Detect which cell encompasses the target text, then output its (X, Y) center coordinate. 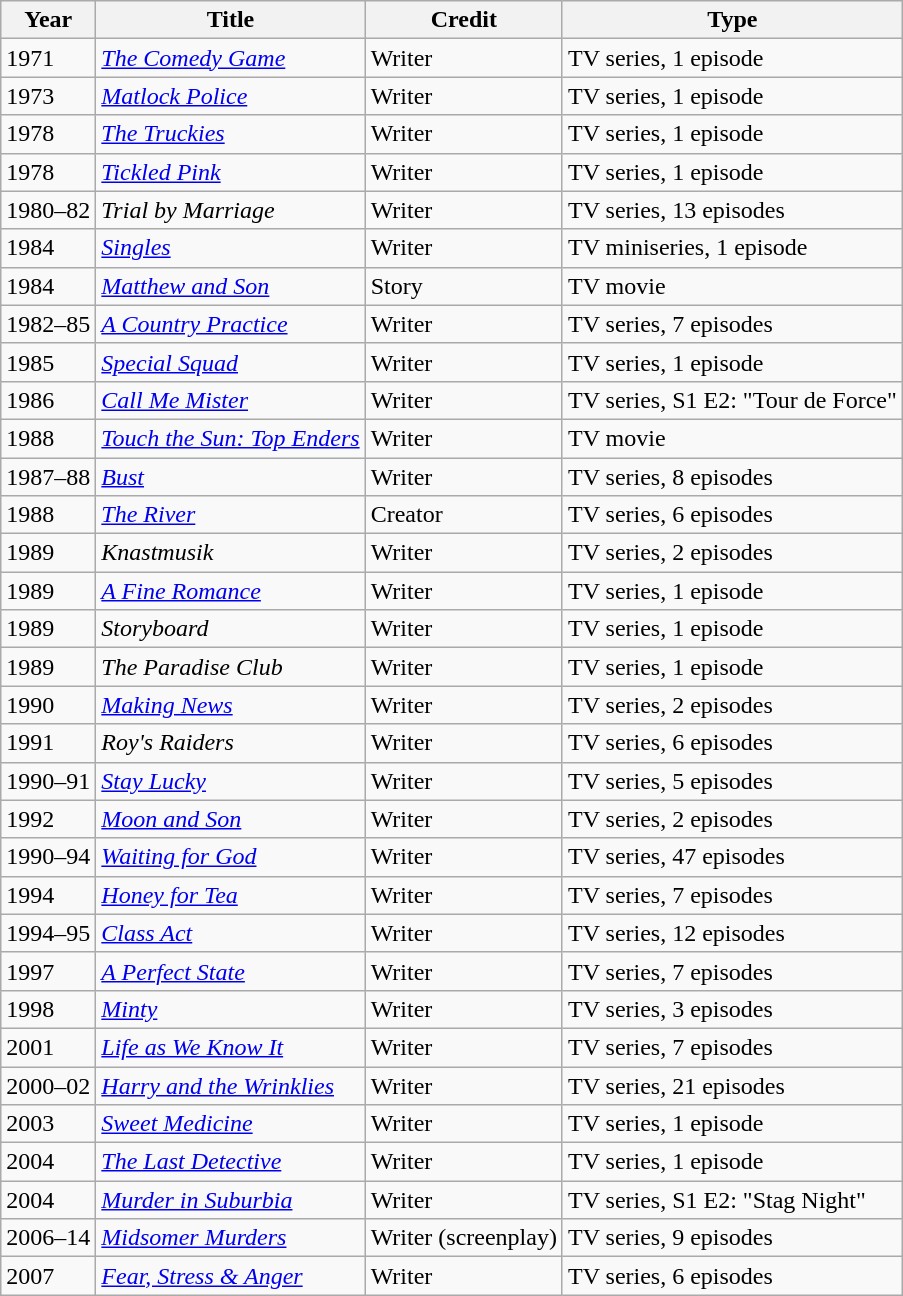
1990 (48, 705)
Life as We Know It (230, 1047)
1985 (48, 362)
TV series, 3 episodes (732, 1009)
TV series, S1 E2: "Stag Night" (732, 1200)
Touch the Sun: Top Enders (230, 438)
Honey for Tea (230, 895)
1980–82 (48, 210)
1991 (48, 743)
1973 (48, 96)
Tickled Pink (230, 172)
Waiting for God (230, 857)
Special Squad (230, 362)
TV series, 8 episodes (732, 477)
1986 (48, 400)
Minty (230, 1009)
1971 (48, 58)
Story (464, 286)
1987–88 (48, 477)
Storyboard (230, 629)
TV series, S1 E2: "Tour de Force" (732, 400)
Matthew and Son (230, 286)
1997 (48, 971)
Singles (230, 248)
2007 (48, 1276)
TV series, 47 episodes (732, 857)
1998 (48, 1009)
Credit (464, 20)
1990–94 (48, 857)
TV series, 13 episodes (732, 210)
2001 (48, 1047)
Murder in Suburbia (230, 1200)
A Fine Romance (230, 591)
1990–91 (48, 781)
TV series, 9 episodes (732, 1238)
The Truckies (230, 134)
TV series, 5 episodes (732, 781)
Title (230, 20)
Moon and Son (230, 819)
2003 (48, 1124)
TV series, 21 episodes (732, 1085)
Matlock Police (230, 96)
Call Me Mister (230, 400)
Stay Lucky (230, 781)
Class Act (230, 933)
Bust (230, 477)
1994–95 (48, 933)
Knastmusik (230, 553)
The Paradise Club (230, 667)
Trial by Marriage (230, 210)
Type (732, 20)
1992 (48, 819)
1982–85 (48, 324)
Midsomer Murders (230, 1238)
Creator (464, 515)
Fear, Stress & Anger (230, 1276)
The Comedy Game (230, 58)
A Country Practice (230, 324)
1994 (48, 895)
Writer (screenplay) (464, 1238)
Year (48, 20)
A Perfect State (230, 971)
Roy's Raiders (230, 743)
The River (230, 515)
The Last Detective (230, 1162)
TV series, 12 episodes (732, 933)
2000–02 (48, 1085)
Harry and the Wrinklies (230, 1085)
Sweet Medicine (230, 1124)
TV miniseries, 1 episode (732, 248)
Making News (230, 705)
2006–14 (48, 1238)
